For the text-containing cell, return its midpoint in [x, y] coordinate format. 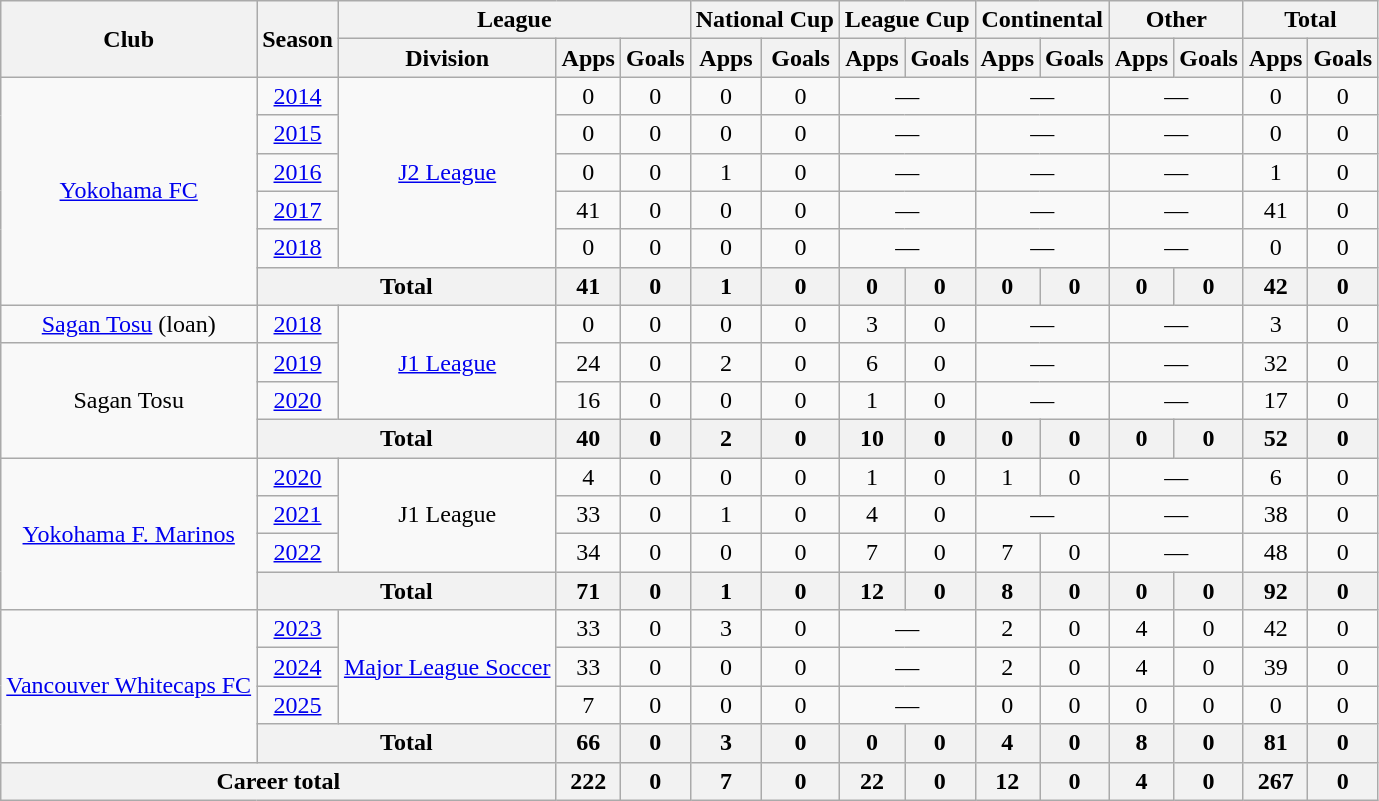
Career total [278, 781]
Sagan Tosu (loan) [129, 324]
2025 [298, 705]
League Cup [907, 20]
League [514, 20]
34 [588, 553]
Club [129, 39]
Other [1176, 20]
Yokohama F. Marinos [129, 534]
2021 [298, 515]
48 [1275, 553]
2016 [298, 172]
2023 [298, 629]
81 [1275, 743]
92 [1275, 591]
Yokohama FC [129, 191]
52 [1275, 438]
Vancouver Whitecaps FC [129, 686]
39 [1275, 667]
267 [1275, 781]
10 [872, 438]
2019 [298, 362]
40 [588, 438]
Major League Soccer [447, 667]
2017 [298, 210]
Continental [1042, 20]
Division [447, 58]
22 [872, 781]
2024 [298, 667]
16 [588, 400]
Season [298, 39]
2014 [298, 96]
71 [588, 591]
2015 [298, 134]
24 [588, 362]
222 [588, 781]
66 [588, 743]
Sagan Tosu [129, 400]
J2 League [447, 172]
17 [1275, 400]
National Cup [764, 20]
38 [1275, 515]
2022 [298, 553]
32 [1275, 362]
